From the cell containing the given text, extract its center point as [x, y] coordinate. 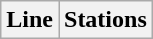
Stations [105, 20]
Line [30, 20]
